Determine the (X, Y) coordinate at the center of the cell enclosing the given text.  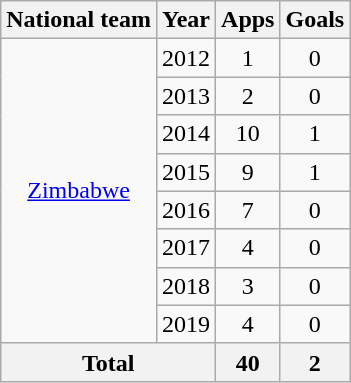
2017 (186, 248)
2019 (186, 324)
2016 (186, 210)
National team (79, 20)
Year (186, 20)
2013 (186, 96)
2018 (186, 286)
Goals (315, 20)
2015 (186, 172)
40 (248, 362)
Apps (248, 20)
2012 (186, 58)
10 (248, 134)
9 (248, 172)
Zimbabwe (79, 191)
2014 (186, 134)
3 (248, 286)
Total (108, 362)
7 (248, 210)
